For the text-containing cell, return its midpoint in [X, Y] coordinate format. 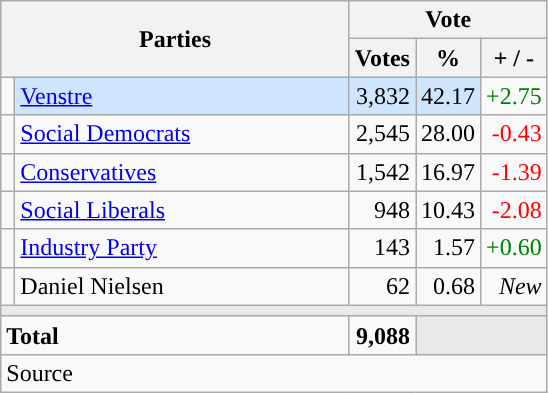
Parties [176, 39]
62 [382, 286]
Venstre [182, 96]
Source [274, 373]
Vote [448, 20]
16.97 [448, 172]
-1.39 [514, 172]
0.68 [448, 286]
Social Liberals [182, 210]
9,088 [382, 335]
Conservatives [182, 172]
948 [382, 210]
Total [176, 335]
+2.75 [514, 96]
Daniel Nielsen [182, 286]
143 [382, 248]
Votes [382, 58]
-0.43 [514, 134]
+ / - [514, 58]
42.17 [448, 96]
+0.60 [514, 248]
1.57 [448, 248]
-2.08 [514, 210]
Social Democrats [182, 134]
% [448, 58]
28.00 [448, 134]
Industry Party [182, 248]
2,545 [382, 134]
3,832 [382, 96]
New [514, 286]
10.43 [448, 210]
1,542 [382, 172]
